Find where the given text appears and provide that cell's center as [X, Y] coordinate. 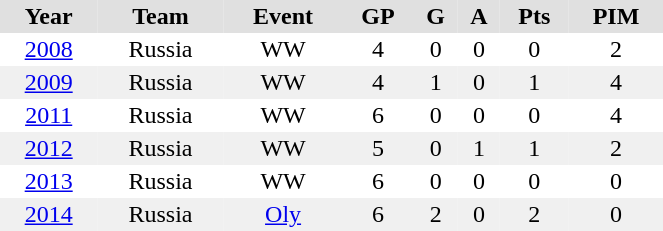
G [435, 16]
2008 [48, 50]
2013 [48, 182]
Oly [284, 214]
2012 [48, 148]
2009 [48, 82]
2014 [48, 214]
Event [284, 16]
Year [48, 16]
Team [160, 16]
GP [378, 16]
Pts [534, 16]
5 [378, 148]
PIM [616, 16]
2011 [48, 116]
A [479, 16]
